Search for the cell housing the specified text and yield its [X, Y] center coordinate. 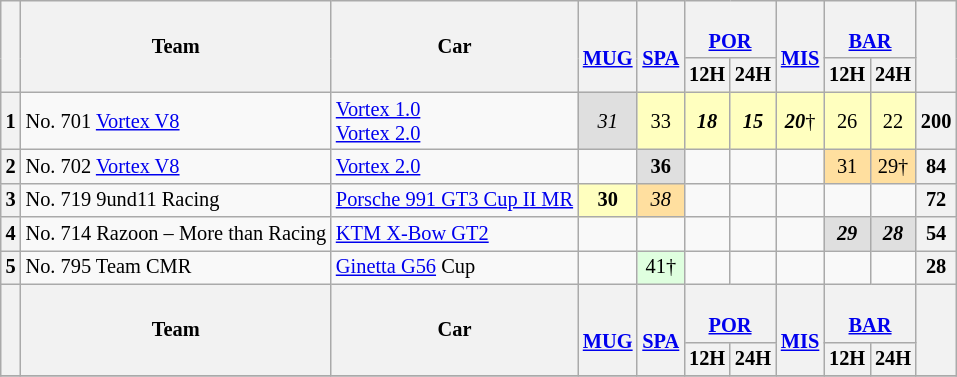
33 [660, 121]
Ginetta G56 Cup [454, 267]
2 [11, 166]
72 [936, 200]
No. 701 Vortex V8 [176, 121]
20† [800, 121]
29 [847, 234]
84 [936, 166]
KTM X-Bow GT2 [454, 234]
26 [847, 121]
22 [893, 121]
No. 795 Team CMR [176, 267]
3 [11, 200]
29† [893, 166]
200 [936, 121]
Vortex 1.0 Vortex 2.0 [454, 121]
38 [660, 200]
Vortex 2.0 [454, 166]
1 [11, 121]
18 [707, 121]
36 [660, 166]
4 [11, 234]
41† [660, 267]
No. 719 9und11 Racing [176, 200]
30 [608, 200]
No. 714 Razoon – More than Racing [176, 234]
5 [11, 267]
No. 702 Vortex V8 [176, 166]
15 [753, 121]
Porsche 991 GT3 Cup II MR [454, 200]
54 [936, 234]
